Search for the cell housing the specified text and yield its [X, Y] center coordinate. 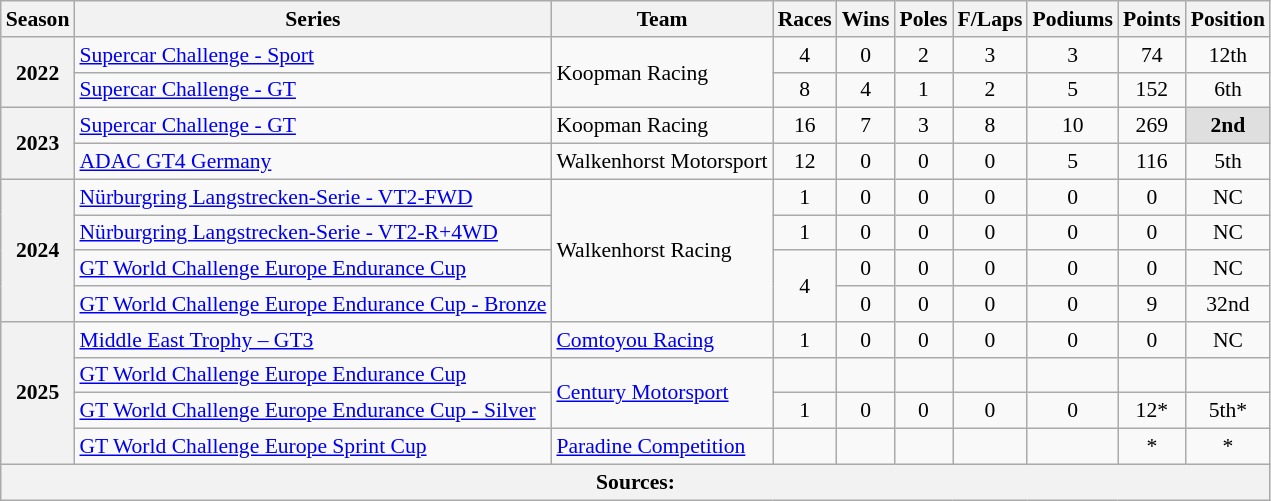
16 [805, 126]
5th [1228, 162]
Nürburgring Langstrecken-Serie - VT2-FWD [312, 197]
2024 [38, 250]
Podiums [1072, 19]
7 [866, 126]
ADAC GT4 Germany [312, 162]
F/Laps [990, 19]
12* [1152, 411]
2025 [38, 393]
GT World Challenge Europe Sprint Cup [312, 447]
Supercar Challenge - Sport [312, 55]
12th [1228, 55]
Nürburgring Langstrecken-Serie - VT2-R+4WD [312, 233]
12 [805, 162]
Races [805, 19]
2023 [38, 144]
Century Motorsport [662, 392]
GT World Challenge Europe Endurance Cup - Bronze [312, 304]
116 [1152, 162]
Team [662, 19]
Walkenhorst Motorsport [662, 162]
9 [1152, 304]
2nd [1228, 126]
Walkenhorst Racing [662, 250]
152 [1152, 90]
6th [1228, 90]
Wins [866, 19]
Season [38, 19]
Series [312, 19]
10 [1072, 126]
Comtoyou Racing [662, 340]
Points [1152, 19]
32nd [1228, 304]
2022 [38, 72]
Poles [923, 19]
74 [1152, 55]
Position [1228, 19]
GT World Challenge Europe Endurance Cup - Silver [312, 411]
5th* [1228, 411]
Paradine Competition [662, 447]
Middle East Trophy – GT3 [312, 340]
269 [1152, 126]
Sources: [636, 482]
